Determine the [X, Y] coordinate at the center of the cell enclosing the given text.  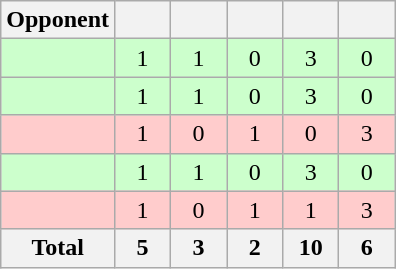
6 [367, 248]
Total [58, 248]
5 [143, 248]
10 [311, 248]
Opponent [58, 20]
2 [255, 248]
